Extract the (X, Y) coordinate from the center of the cell holding the provided text.  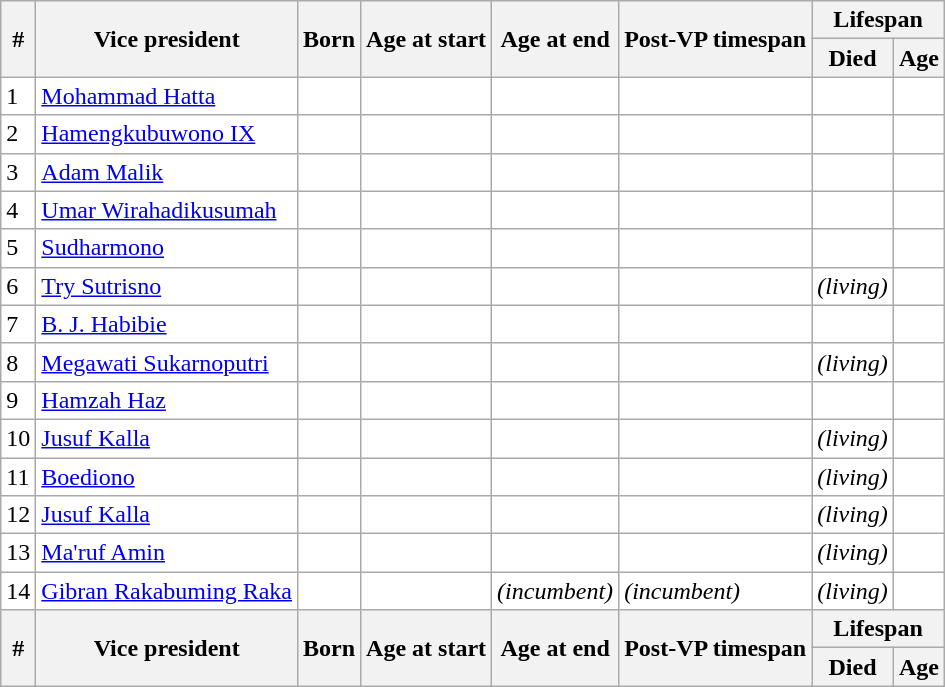
B. J. Habibie (167, 324)
7 (18, 324)
13 (18, 553)
Hamengkubuwono IX (167, 134)
Sudharmono (167, 248)
2 (18, 134)
5 (18, 248)
8 (18, 362)
Ma'ruf Amin (167, 553)
11 (18, 477)
Umar Wirahadikusumah (167, 210)
Hamzah Haz (167, 400)
14 (18, 591)
Adam Malik (167, 172)
Megawati Sukarnoputri (167, 362)
1 (18, 96)
3 (18, 172)
12 (18, 515)
Try Sutrisno (167, 286)
6 (18, 286)
9 (18, 400)
Boediono (167, 477)
10 (18, 438)
Mohammad Hatta (167, 96)
Gibran Rakabuming Raka (167, 591)
4 (18, 210)
